Identify which cell holds the provided text, then report its (x, y) central coordinate. 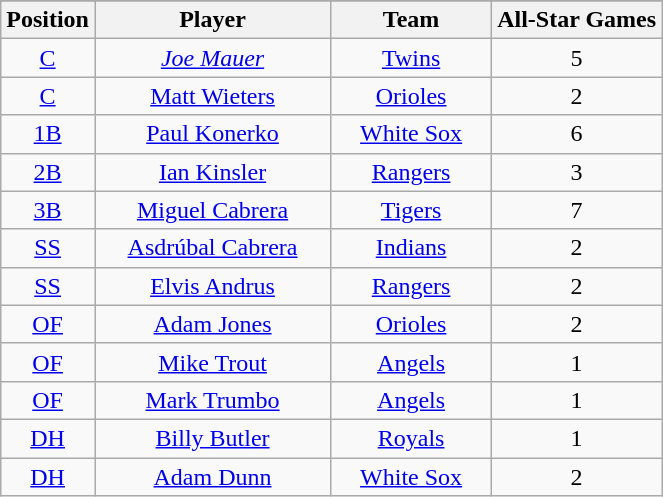
Paul Konerko (212, 134)
Twins (412, 58)
Adam Jones (212, 324)
Position (48, 20)
Ian Kinsler (212, 172)
Elvis Andrus (212, 286)
7 (577, 210)
6 (577, 134)
Indians (412, 248)
Adam Dunn (212, 477)
1B (48, 134)
Asdrúbal Cabrera (212, 248)
Player (212, 20)
Joe Mauer (212, 58)
3 (577, 172)
3B (48, 210)
Mike Trout (212, 362)
Team (412, 20)
Miguel Cabrera (212, 210)
5 (577, 58)
2B (48, 172)
Royals (412, 438)
Mark Trumbo (212, 400)
Tigers (412, 210)
All-Star Games (577, 20)
Billy Butler (212, 438)
Matt Wieters (212, 96)
